Locate the cell with the specified text and output its [X, Y] center coordinate. 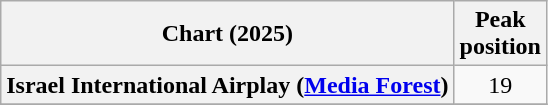
Chart (2025) [228, 34]
19 [500, 85]
Israel International Airplay (Media Forest) [228, 85]
Peakposition [500, 34]
